For the text-containing cell, return its midpoint in [x, y] coordinate format. 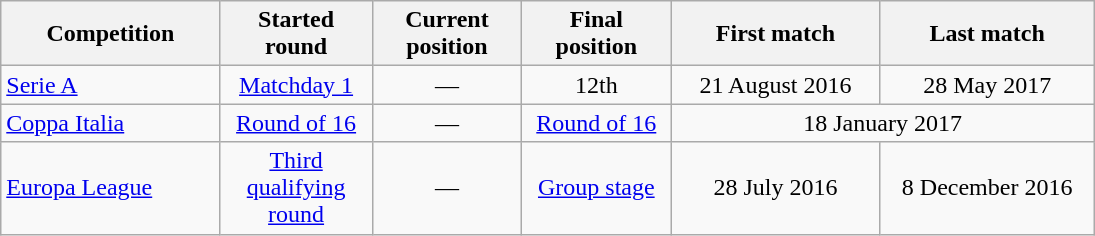
First match [776, 34]
Matchday 1 [296, 85]
Last match [987, 34]
21 August 2016 [776, 85]
12th [596, 85]
Group stage [596, 188]
8 December 2016 [987, 188]
Competition [110, 34]
Serie A [110, 85]
Final position [596, 34]
Third qualifying round [296, 188]
Europa League [110, 188]
Started round [296, 34]
28 May 2017 [987, 85]
18 January 2017 [882, 123]
28 July 2016 [776, 188]
Current position [447, 34]
Coppa Italia [110, 123]
